Return the [X, Y] coordinate for the center point of the cell that contains the specified text.  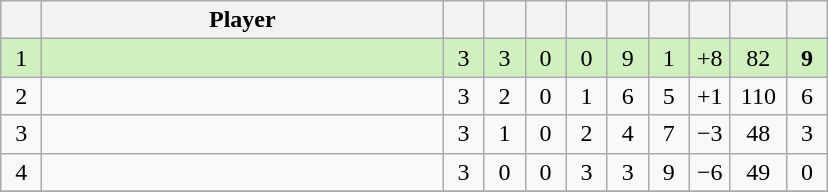
−6 [710, 172]
+1 [710, 96]
+8 [710, 58]
Player [242, 20]
48 [758, 134]
49 [758, 172]
82 [758, 58]
7 [668, 134]
110 [758, 96]
−3 [710, 134]
5 [668, 96]
